From the cell containing the given text, extract its center point as [x, y] coordinate. 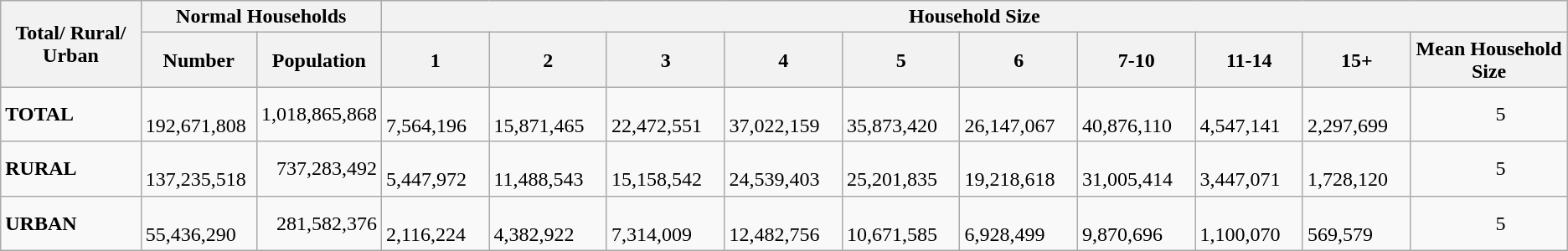
3 [665, 60]
40,876,110 [1136, 114]
569,579 [1357, 223]
19,218,618 [1019, 169]
Household Size [974, 17]
4,547,141 [1250, 114]
1,728,120 [1357, 169]
1,100,070 [1250, 223]
24,539,403 [784, 169]
11-14 [1250, 60]
137,235,518 [199, 169]
12,482,756 [784, 223]
37,022,159 [784, 114]
1 [436, 60]
15+ [1357, 60]
7-10 [1136, 60]
11,488,543 [548, 169]
URBAN [70, 223]
22,472,551 [665, 114]
31,005,414 [1136, 169]
1,018,865,868 [318, 114]
10,671,585 [901, 223]
737,283,492 [318, 169]
Normal Households [261, 17]
Mean Household Size [1489, 60]
RURAL [70, 169]
5,447,972 [436, 169]
6 [1019, 60]
3,447,071 [1250, 169]
2,297,699 [1357, 114]
281,582,376 [318, 223]
4 [784, 60]
7,314,009 [665, 223]
35,873,420 [901, 114]
55,436,290 [199, 223]
26,147,067 [1019, 114]
25,201,835 [901, 169]
Population [318, 60]
TOTAL [70, 114]
Number [199, 60]
15,158,542 [665, 169]
15,871,465 [548, 114]
192,671,808 [199, 114]
2,116,224 [436, 223]
6,928,499 [1019, 223]
Total/ Rural/ Urban [70, 44]
9,870,696 [1136, 223]
7,564,196 [436, 114]
2 [548, 60]
4,382,922 [548, 223]
